Find where the given text appears and provide that cell's center as [X, Y] coordinate. 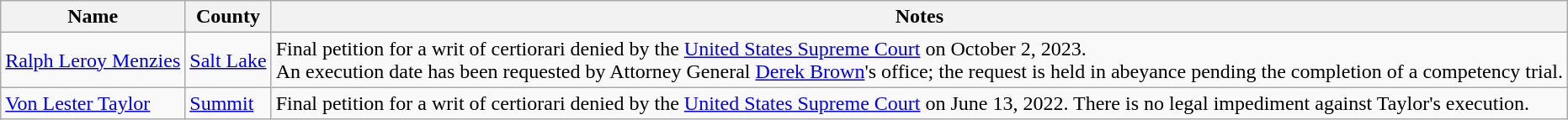
Summit [228, 103]
Von Lester Taylor [93, 103]
Notes [919, 17]
Ralph Leroy Menzies [93, 60]
County [228, 17]
Name [93, 17]
Salt Lake [228, 60]
